Pinpoint the cell where the given text exists, returning its (X, Y) midpoint coordinate. 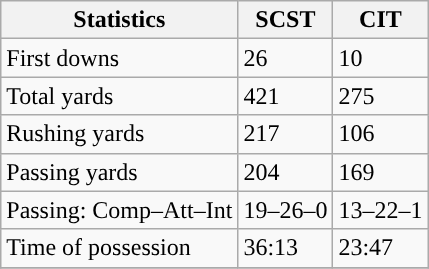
106 (380, 134)
SCST (286, 20)
Rushing yards (120, 134)
Passing yards (120, 172)
217 (286, 134)
First downs (120, 58)
Total yards (120, 96)
421 (286, 96)
275 (380, 96)
23:47 (380, 248)
CIT (380, 20)
204 (286, 172)
Passing: Comp–Att–Int (120, 210)
26 (286, 58)
Statistics (120, 20)
36:13 (286, 248)
Time of possession (120, 248)
169 (380, 172)
19–26–0 (286, 210)
13–22–1 (380, 210)
10 (380, 58)
